Provide the (X, Y) coordinate of the cell's center where the given text is located.  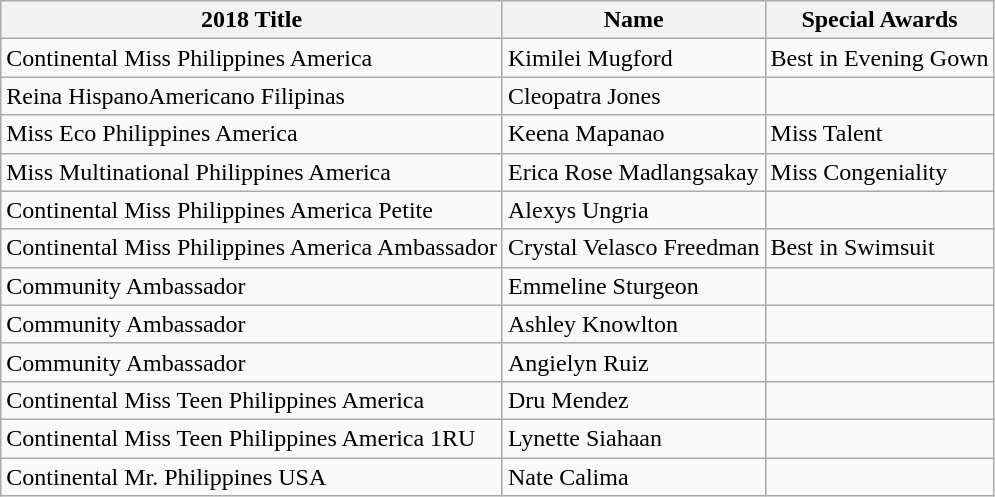
2018 Title (252, 20)
Continental Mr. Philippines USA (252, 477)
Special Awards (880, 20)
Miss Multinational Philippines America (252, 172)
Best in Swimsuit (880, 248)
Reina HispanoAmericano Filipinas (252, 96)
Ashley Knowlton (634, 324)
Continental Miss Teen Philippines America (252, 400)
Dru Mendez (634, 400)
Continental Miss Philippines America Ambassador (252, 248)
Angielyn Ruiz (634, 362)
Miss Eco Philippines America (252, 134)
Continental Miss Philippines America Petite (252, 210)
Emmeline Sturgeon (634, 286)
Continental Miss Philippines America (252, 58)
Miss Congeniality (880, 172)
Nate Calima (634, 477)
Crystal Velasco Freedman (634, 248)
Lynette Siahaan (634, 438)
Miss Talent (880, 134)
Alexys Ungria (634, 210)
Continental Miss Teen Philippines America 1RU (252, 438)
Cleopatra Jones (634, 96)
Kimilei Mugford (634, 58)
Erica Rose Madlangsakay (634, 172)
Keena Mapanao (634, 134)
Name (634, 20)
Best in Evening Gown (880, 58)
